Capture the cell that displays the provided text and extract its (X, Y) central coordinate. 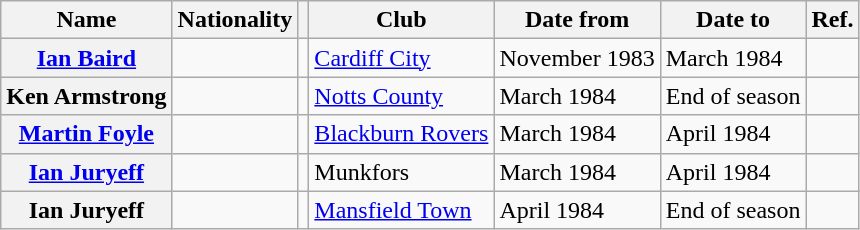
Club (402, 20)
Ref. (832, 20)
Blackburn Rovers (402, 134)
Ian Baird (86, 58)
Mansfield Town (402, 210)
Date to (733, 20)
Nationality (235, 20)
November 1983 (577, 58)
Martin Foyle (86, 134)
Notts County (402, 96)
Munkfors (402, 172)
Cardiff City (402, 58)
Name (86, 20)
Date from (577, 20)
Ken Armstrong (86, 96)
